Return the [x, y] coordinate for the center point of the cell that contains the specified text.  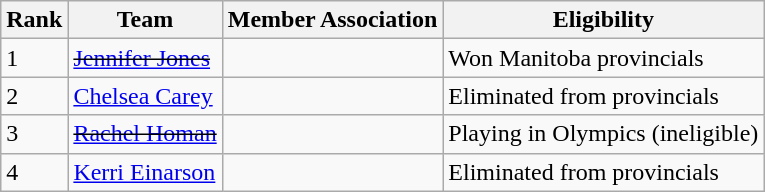
Kerri Einarson [145, 172]
Playing in Olympics (ineligible) [604, 134]
Eligibility [604, 20]
Chelsea Carey [145, 96]
Jennifer Jones [145, 58]
1 [34, 58]
Member Association [332, 20]
2 [34, 96]
Rank [34, 20]
Won Manitoba provincials [604, 58]
3 [34, 134]
Rachel Homan [145, 134]
4 [34, 172]
Team [145, 20]
